Provide the (x, y) coordinate of the cell's center where the given text is located.  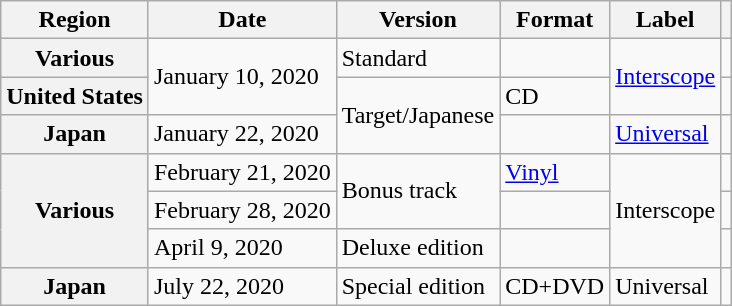
Format (555, 20)
April 9, 2020 (242, 248)
CD+DVD (555, 286)
Deluxe edition (418, 248)
Version (418, 20)
July 22, 2020 (242, 286)
Special edition (418, 286)
Bonus track (418, 191)
United States (75, 96)
Target/Japanese (418, 115)
Region (75, 20)
Date (242, 20)
Vinyl (555, 172)
January 10, 2020 (242, 77)
February 28, 2020 (242, 210)
January 22, 2020 (242, 134)
February 21, 2020 (242, 172)
Standard (418, 58)
Label (666, 20)
CD (555, 96)
